Determine the (X, Y) coordinate at the center of the cell enclosing the given text.  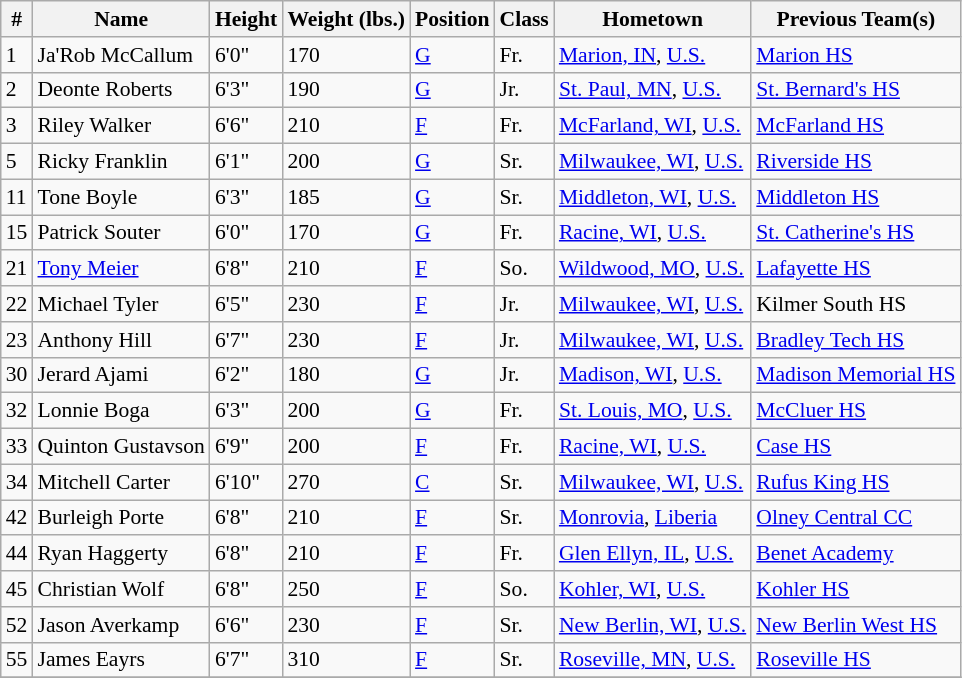
6'9" (246, 447)
33 (17, 447)
Ricky Franklin (120, 162)
180 (346, 375)
Name (120, 19)
Jason Averkamp (120, 625)
190 (346, 90)
250 (346, 589)
Anthony Hill (120, 340)
Kohler, WI, U.S. (652, 589)
3 (17, 126)
30 (17, 375)
Benet Academy (856, 554)
2 (17, 90)
Olney Central CC (856, 518)
Michael Tyler (120, 304)
Burleigh Porte (120, 518)
6'5" (246, 304)
Hometown (652, 19)
Monrovia, Liberia (652, 518)
Bradley Tech HS (856, 340)
McFarland HS (856, 126)
Lafayette HS (856, 269)
55 (17, 660)
22 (17, 304)
44 (17, 554)
23 (17, 340)
185 (346, 197)
Riverside HS (856, 162)
6'1" (246, 162)
Middleton HS (856, 197)
Ja'Rob McCallum (120, 55)
Patrick Souter (120, 233)
Deonte Roberts (120, 90)
Middleton, WI, U.S. (652, 197)
Glen Ellyn, IL, U.S. (652, 554)
11 (17, 197)
6'10" (246, 482)
21 (17, 269)
McCluer HS (856, 411)
Case HS (856, 447)
270 (346, 482)
Kilmer South HS (856, 304)
Wildwood, MO, U.S. (652, 269)
Madison, WI, U.S. (652, 375)
Weight (lbs.) (346, 19)
Christian Wolf (120, 589)
New Berlin West HS (856, 625)
Roseville HS (856, 660)
310 (346, 660)
Lonnie Boga (120, 411)
Roseville, MN, U.S. (652, 660)
5 (17, 162)
Previous Team(s) (856, 19)
Marion, IN, U.S. (652, 55)
McFarland, WI, U.S. (652, 126)
Rufus King HS (856, 482)
St. Catherine's HS (856, 233)
Tony Meier (120, 269)
Quinton Gustavson (120, 447)
Kohler HS (856, 589)
Jerard Ajami (120, 375)
St. Paul, MN, U.S. (652, 90)
Height (246, 19)
52 (17, 625)
Marion HS (856, 55)
42 (17, 518)
15 (17, 233)
34 (17, 482)
Position (452, 19)
6'2" (246, 375)
Mitchell Carter (120, 482)
45 (17, 589)
C (452, 482)
St. Louis, MO, U.S. (652, 411)
New Berlin, WI, U.S. (652, 625)
James Eayrs (120, 660)
32 (17, 411)
# (17, 19)
Ryan Haggerty (120, 554)
Riley Walker (120, 126)
Tone Boyle (120, 197)
St. Bernard's HS (856, 90)
Madison Memorial HS (856, 375)
1 (17, 55)
Class (524, 19)
